Scan for the cell matching the given text and deliver its (x, y) coordinate at center. 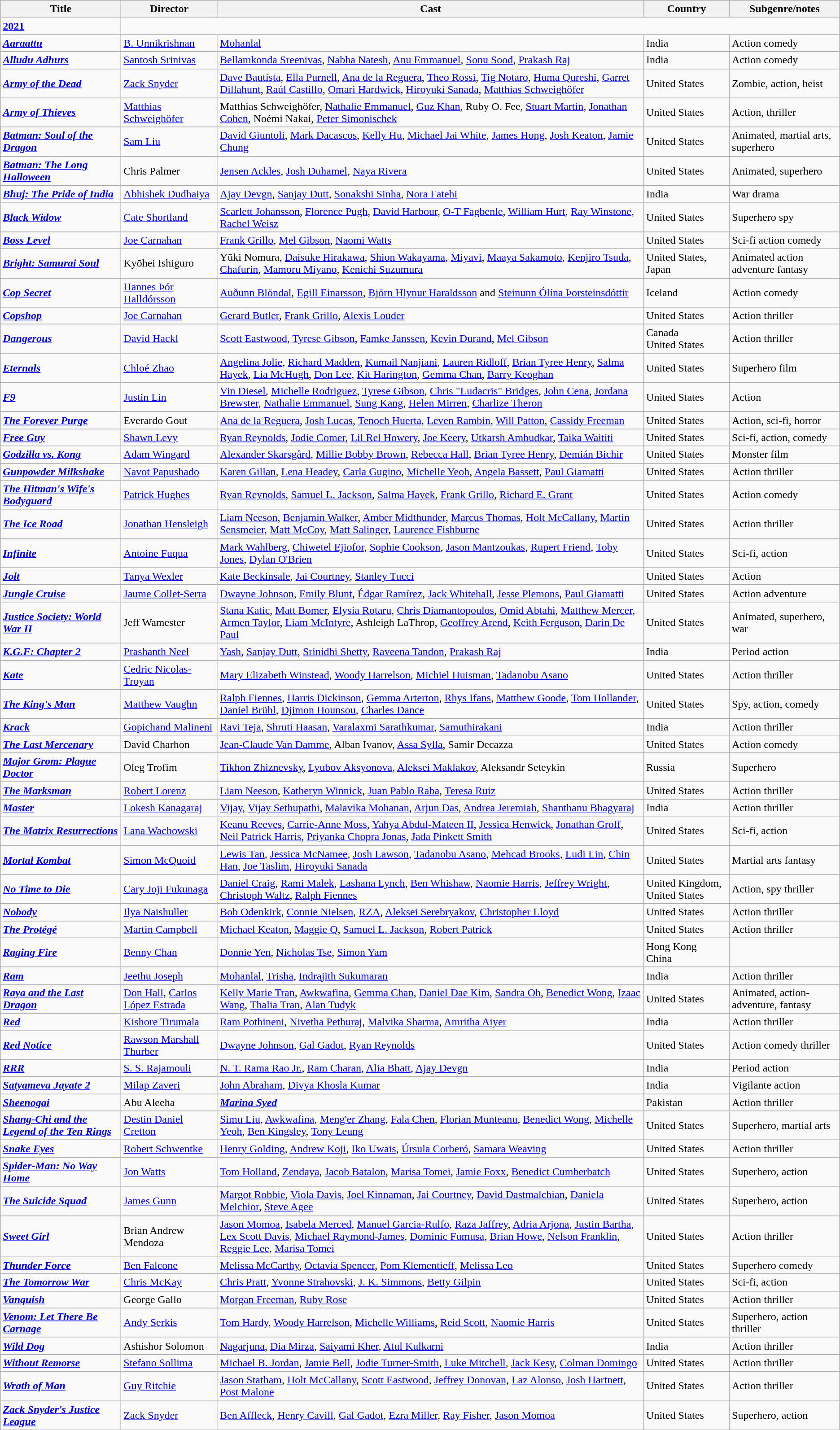
Milap Zaveri (170, 1085)
Copshop (61, 316)
Morgan Freeman, Ruby Rose (430, 1299)
Red (61, 1022)
Mohanlal (430, 43)
Thunder Force (61, 1265)
Ilya Naishuller (170, 912)
Sci-fi, action, comedy (785, 437)
Major Grom: Plague Doctor (61, 767)
The Marksman (61, 791)
Kelly Marie Tran, Awkwafina, Gemma Chan, Daniel Dae Kim, Sandra Oh, Benedict Wong, Izaac Wang, Thalia Tran, Alan Tudyk (430, 999)
Army of Thieves (61, 112)
Hong KongChina (687, 952)
Wrath of Man (61, 1386)
Ana de la Reguera, Josh Lucas, Tenoch Huerta, Leven Rambin, Will Patton, Cassidy Freeman (430, 420)
Don Hall, Carlos López Estrada (170, 999)
Boss Level (61, 240)
The Ice Road (61, 524)
Superhero comedy (785, 1265)
Chloé Zhao (170, 368)
Animated, superhero (785, 171)
Kate Beckinsale, Jai Courtney, Stanley Tucci (430, 576)
Frank Grillo, Mel Gibson, Naomi Watts (430, 240)
Jon Watts (170, 1172)
George Gallo (170, 1299)
Batman: The Long Halloween (61, 171)
Jeff Wamester (170, 622)
Gopichand Malineni (170, 727)
The Forever Purge (61, 420)
B. Unnikrishnan (170, 43)
Matthias Schweighöfer (170, 112)
Mark Wahlberg, Chiwetel Ejiofor, Sophie Cookson, Jason Mantzoukas, Rupert Friend, Toby Jones, Dylan O'Brien (430, 553)
Kishore Tirumala (170, 1022)
Raya and the Last Dragon (61, 999)
War drama (785, 194)
Army of the Dead (61, 83)
S. S. Rajamouli (170, 1068)
Animated action adventure fantasy (785, 263)
Country (687, 9)
Matthias Schweighöfer, Nathalie Emmanuel, Guz Khan, Ruby O. Fee, Stuart Martin, Jonathan Cohen, Noémi Nakai, Peter Simonischek (430, 112)
K.G.F: Chapter 2 (61, 652)
The King's Man (61, 704)
Andy Serkis (170, 1323)
Superhero, martial arts (785, 1125)
Bob Odenkirk, Connie Nielsen, RZA, Aleksei Serebryakov, Christopher Lloyd (430, 912)
No Time to Die (61, 889)
United Kingdom, United States (687, 889)
Nobody (61, 912)
Zack Snyder's Justice League (61, 1415)
Liam Neeson, Katheryn Winnick, Juan Pablo Raba, Teresa Ruiz (430, 791)
Cast (430, 9)
Lewis Tan, Jessica McNamee, Josh Lawson, Tadanobu Asano, Mehcad Brooks, Ludi Lin, Chin Han, Joe Taslim, Hiroyuki Sanada (430, 860)
Mortal Kombat (61, 860)
Animated, martial arts, superhero (785, 142)
John Abraham, Divya Khosla Kumar (430, 1085)
Tom Holland, Zendaya, Jacob Batalon, Marisa Tomei, Jamie Foxx, Benedict Cumberbatch (430, 1172)
Black Widow (61, 217)
Ryan Reynolds, Samuel L. Jackson, Salma Hayek, Frank Grillo, Richard E. Grant (430, 494)
Ram Pothineni, Nivetha Pethuraj, Malvika Sharma, Amritha Aiyer (430, 1022)
Bright: Samurai Soul (61, 263)
Action comedy thriller (785, 1045)
Mohanlal, Trisha, Indrajith Sukumaran (430, 975)
Animated, action-adventure, fantasy (785, 999)
Liam Neeson, Benjamin Walker, Amber Midthunder, Marcus Thomas, Holt McCallany, Martin Sensmeier, Matt McCoy, Matt Salinger, Laurence Fishburne (430, 524)
Marina Syed (430, 1102)
Destin Daniel Cretton (170, 1125)
Action, thriller (785, 112)
Auðunn Blöndal, Egill Einarsson, Björn Hlynur Haraldsson and Steinunn Ólína Þorsteinsdóttir (430, 293)
James Gunn (170, 1201)
Action, sci-fi, horror (785, 420)
N. T. Rama Rao Jr., Ram Charan, Alia Bhatt, Ajay Devgn (430, 1068)
Tanya Wexler (170, 576)
Pakistan (687, 1102)
Krack (61, 727)
Shawn Levy (170, 437)
Title (61, 9)
Tom Hardy, Woody Harrelson, Michelle Williams, Reid Scott, Naomie Harris (430, 1323)
Raging Fire (61, 952)
Gunpowder Milkshake (61, 472)
Santosh Srinivas (170, 60)
Bellamkonda Sreenivas, Nabha Natesh, Anu Emmanuel, Sonu Sood, Prakash Raj (430, 60)
Cedric Nicolas-Troyan (170, 675)
Kate (61, 675)
Robert Schwentke (170, 1149)
Cate Shortland (170, 217)
Superhero, action thriller (785, 1323)
2021 (61, 26)
Godzilla vs. Kong (61, 455)
Superhero film (785, 368)
Vijay, Vijay Sethupathi, Malavika Mohanan, Arjun Das, Andrea Jeremiah, Shanthanu Bhagyaraj (430, 808)
Batman: Soul of the Dragon (61, 142)
Michael B. Jordan, Jamie Bell, Jodie Turner-Smith, Luke Mitchell, Jack Kesy, Colman Domingo (430, 1363)
The Tomorrow War (61, 1282)
Abu Aleeha (170, 1102)
Matthew Vaughn (170, 704)
Chris Pratt, Yvonne Strahovski, J. K. Simmons, Betty Gilpin (430, 1282)
Chris Palmer (170, 171)
Martin Campbell (170, 929)
Alexander Skarsgård, Millie Bobby Brown, Rebecca Hall, Brian Tyree Henry, Demián Bichir (430, 455)
Animated, superhero, war (785, 622)
Simu Liu, Awkwafina, Meng'er Zhang, Fala Chen, Florian Munteanu, Benedict Wong, Michelle Yeoh, Ben Kingsley, Tony Leung (430, 1125)
Superhero spy (785, 217)
Iceland (687, 293)
Justin Lin (170, 398)
Ryan Reynolds, Jodie Comer, Lil Rel Howery, Joe Keery, Utkarsh Ambudkar, Taika Waititi (430, 437)
Free Guy (61, 437)
Chris McKay (170, 1282)
Jolt (61, 576)
David Giuntoli, Mark Dacascos, Kelly Hu, Michael Jai White, James Hong, Josh Keaton, Jamie Chung (430, 142)
Robert Lorenz (170, 791)
Karen Gillan, Lena Headey, Carla Gugino, Michelle Yeoh, Angela Bassett, Paul Giamatti (430, 472)
Brian Andrew Mendoza (170, 1236)
Spider-Man: No Way Home (61, 1172)
Jaume Collet-Serra (170, 593)
Hannes Þór Halldórsson (170, 293)
Antoine Fuqua (170, 553)
Everardo Gout (170, 420)
Dwayne Johnson, Emily Blunt, Édgar Ramírez, Jack Whitehall, Jesse Plemons, Paul Giamatti (430, 593)
The Protégé (61, 929)
Patrick Hughes (170, 494)
Daniel Craig, Rami Malek, Lashana Lynch, Ben Whishaw, Naomie Harris, Jeffrey Wright, Christoph Waltz, Ralph Fiennes (430, 889)
Shang-Chi and the Legend of the Ten Rings (61, 1125)
Action, spy thriller (785, 889)
Ashishor Solomon (170, 1346)
David Charhon (170, 744)
Ben Affleck, Henry Cavill, Gal Gadot, Ezra Miller, Ray Fisher, Jason Momoa (430, 1415)
Mary Elizabeth Winstead, Woody Harrelson, Michiel Huisman, Tadanobu Asano (430, 675)
Jason Statham, Holt McCallany, Scott Eastwood, Jeffrey Donovan, Laz Alonso, Josh Hartnett, Post Malone (430, 1386)
Sci-fi action comedy (785, 240)
Jungle Cruise (61, 593)
Michael Keaton, Maggie Q, Samuel L. Jackson, Robert Patrick (430, 929)
Scott Eastwood, Tyrese Gibson, Famke Janssen, Kevin Durand, Mel Gibson (430, 339)
Alludu Adhurs (61, 60)
Justice Society: World War II (61, 622)
Melissa McCarthy, Octavia Spencer, Pom Klementieff, Melissa Leo (430, 1265)
Action adventure (785, 593)
Simon McQuoid (170, 860)
Wild Dog (61, 1346)
Tikhon Zhiznevsky, Lyubov Aksyonova, Aleksei Maklakov, Aleksandr Seteykin (430, 767)
Ram (61, 975)
Ralph Fiennes, Harris Dickinson, Gemma Arterton, Rhys Ifans, Matthew Goode, Tom Hollander, Daniel Brühl, Djimon Hounsou, Charles Dance (430, 704)
Martial arts fantasy (785, 860)
Lana Wachowski (170, 831)
Master (61, 808)
Without Remorse (61, 1363)
Sam Liu (170, 142)
Infinite (61, 553)
Monster film (785, 455)
Jean-Claude Van Damme, Alban Ivanov, Assa Sylla, Samir Decazza (430, 744)
Jensen Ackles, Josh Duhamel, Naya Rivera (430, 171)
Snake Eyes (61, 1149)
Prashanth Neel (170, 652)
Red Notice (61, 1045)
Venom: Let There Be Carnage (61, 1323)
Satyameva Jayate 2 (61, 1085)
The Matrix Resurrections (61, 831)
Lokesh Kanagaraj (170, 808)
Gerard Butler, Frank Grillo, Alexis Louder (430, 316)
The Last Mercenary (61, 744)
Bhuj: The Pride of India (61, 194)
RRR (61, 1068)
United States,Japan (687, 263)
Rawson Marshall Thurber (170, 1045)
Sheenogai (61, 1102)
Vigilante action (785, 1085)
Jonathan Hensleigh (170, 524)
Russia (687, 767)
Nagarjuna, Dia Mirza, Saiyami Kher, Atul Kulkarni (430, 1346)
Kyōhei Ishiguro (170, 263)
Guy Ritchie (170, 1386)
Cary Joji Fukunaga (170, 889)
The Suicide Squad (61, 1201)
Dangerous (61, 339)
Superhero (785, 767)
Benny Chan (170, 952)
Dwayne Johnson, Gal Gadot, Ryan Reynolds (430, 1045)
Oleg Trofim (170, 767)
Jeethu Joseph (170, 975)
Ajay Devgn, Sanjay Dutt, Sonakshi Sinha, Nora Fatehi (430, 194)
Vanquish (61, 1299)
Director (170, 9)
Ravi Teja, Shruti Haasan, Varalaxmi Sarathkumar, Samuthirakani (430, 727)
The Hitman's Wife's Bodyguard (61, 494)
CanadaUnited States (687, 339)
Aaraattu (61, 43)
Margot Robbie, Viola Davis, Joel Kinnaman, Jai Courtney, David Dastmalchian, Daniela Melchior, Steve Agee (430, 1201)
Navot Papushado (170, 472)
Abhishek Dudhaiya (170, 194)
F9 (61, 398)
Yash, Sanjay Dutt, Srinidhi Shetty, Raveena Tandon, Prakash Raj (430, 652)
Scarlett Johansson, Florence Pugh, David Harbour, O-T Fagbenle, William Hurt, Ray Winstone, Rachel Weisz (430, 217)
David Hackl (170, 339)
Zombie, action, heist (785, 83)
Donnie Yen, Nicholas Tse, Simon Yam (430, 952)
Sweet Girl (61, 1236)
Subgenre/notes (785, 9)
Yūki Nomura, Daisuke Hirakawa, Shion Wakayama, Miyavi, Maaya Sakamoto, Kenjiro Tsuda, Chafurin, Mamoru Miyano, Kenichi Suzumura (430, 263)
Spy, action, comedy (785, 704)
Cop Secret (61, 293)
Stefano Sollima (170, 1363)
Ben Falcone (170, 1265)
Henry Golding, Andrew Koji, Iko Uwais, Úrsula Corberó, Samara Weaving (430, 1149)
Eternals (61, 368)
Adam Wingard (170, 455)
